Determine the (X, Y) coordinate at the center of the cell enclosing the given text.  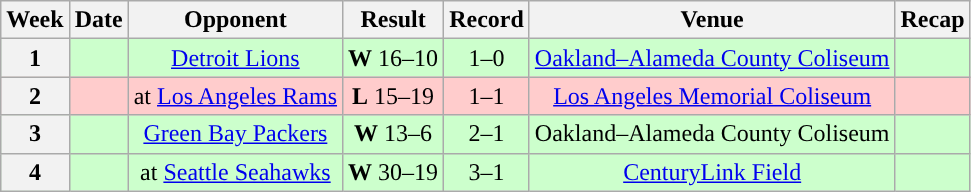
at Los Angeles Rams (235, 96)
W 13–6 (394, 134)
W 30–19 (394, 172)
Los Angeles Memorial Coliseum (712, 96)
4 (35, 172)
1–1 (487, 96)
Green Bay Packers (235, 134)
3–1 (487, 172)
CenturyLink Field (712, 172)
3 (35, 134)
Record (487, 20)
L 15–19 (394, 96)
2–1 (487, 134)
1 (35, 58)
at Seattle Seahawks (235, 172)
Venue (712, 20)
2 (35, 96)
Result (394, 20)
W 16–10 (394, 58)
Recap (932, 20)
Date (98, 20)
Detroit Lions (235, 58)
1–0 (487, 58)
Week (35, 20)
Opponent (235, 20)
